Pinpoint the cell where the given text exists, returning its (X, Y) midpoint coordinate. 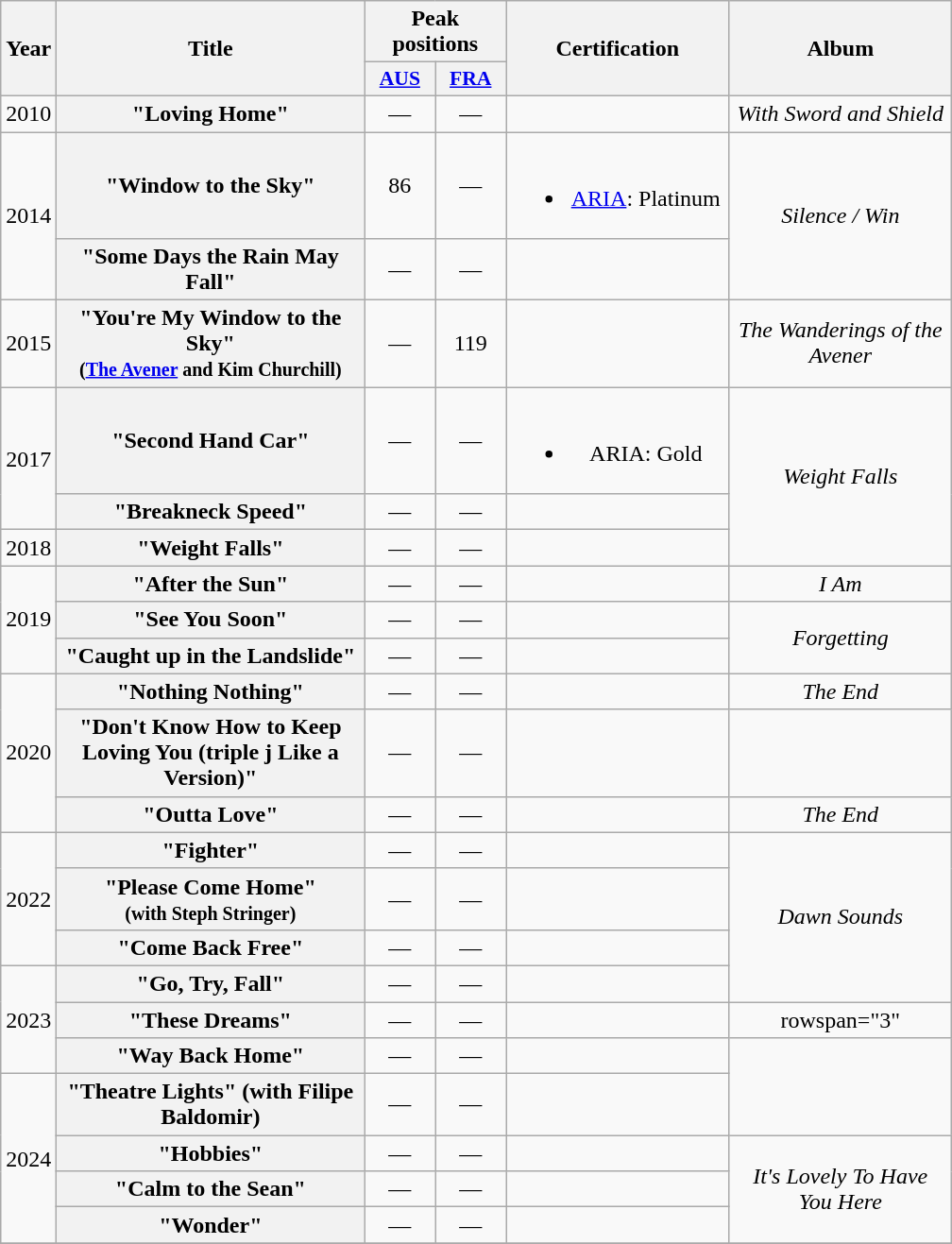
"Nothing Nothing" (211, 691)
"Second Hand Car" (211, 440)
"Way Back Home" (211, 1056)
AUS (400, 79)
2023 (28, 1019)
"Weight Falls" (211, 548)
Year (28, 49)
Title (211, 49)
2018 (28, 548)
"After the Sun" (211, 584)
Dawn Sounds (841, 916)
"Don't Know How to Keep Loving You (triple j Like a Version)" (211, 753)
It's Lovely To Have You Here (841, 1189)
"Fighter" (211, 850)
Certification (618, 49)
2015 (28, 344)
2022 (28, 899)
"Breakneck Speed" (211, 512)
The Wanderings of the Avener (841, 344)
"Go, Try, Fall" (211, 983)
"See You Soon" (211, 620)
Weight Falls (841, 476)
"Theatre Lights" (with Filipe Baldomir) (211, 1105)
With Sword and Shield (841, 113)
"Some Days the Rain May Fall" (211, 270)
2019 (28, 620)
Silence / Win (841, 216)
"Please Come Home"(with Steph Stringer) (211, 899)
"Come Back Free" (211, 947)
2017 (28, 459)
119 (470, 344)
2020 (28, 753)
Peak positions (435, 32)
"Loving Home" (211, 113)
I Am (841, 584)
"Hobbies" (211, 1153)
"Calm to the Sean" (211, 1189)
Forgetting (841, 638)
2010 (28, 113)
ARIA: Gold (618, 440)
FRA (470, 79)
"Outta Love" (211, 814)
Album (841, 49)
2014 (28, 216)
"You're My Window to the Sky"(The Avener and Kim Churchill) (211, 344)
2024 (28, 1158)
ARIA: Platinum (618, 185)
86 (400, 185)
rowspan="3" (841, 1019)
"Window to the Sky" (211, 185)
"Wonder" (211, 1225)
"These Dreams" (211, 1019)
"Caught up in the Landslide" (211, 656)
